Return the (x, y) coordinate for the center point of the cell that contains the specified text.  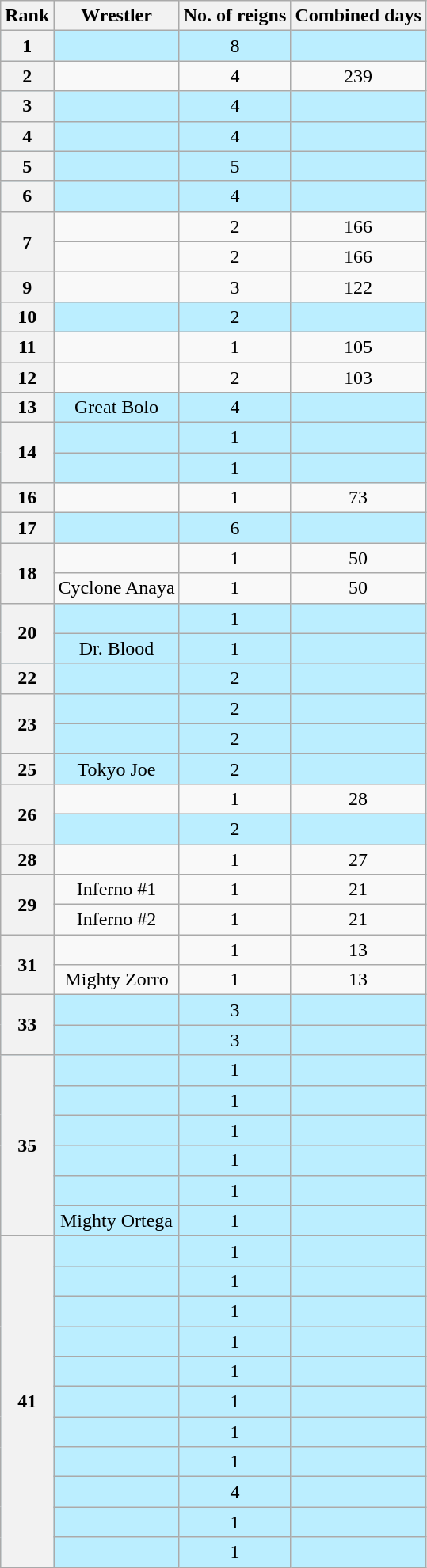
9 (27, 287)
Inferno #2 (116, 920)
Tokyo Joe (116, 769)
25 (27, 769)
29 (27, 905)
Combined days (358, 16)
73 (358, 498)
Dr. Blood (116, 648)
Wrestler (116, 16)
33 (27, 1025)
22 (27, 678)
20 (27, 633)
Great Bolo (116, 408)
35 (27, 1145)
No. of reigns (234, 16)
Inferno #1 (116, 890)
23 (27, 723)
17 (27, 528)
10 (27, 317)
41 (27, 1401)
11 (27, 347)
239 (358, 76)
26 (27, 814)
122 (358, 287)
103 (358, 378)
31 (27, 965)
105 (358, 347)
14 (27, 453)
Cyclone Anaya (116, 588)
Mighty Zorro (116, 980)
27 (358, 859)
7 (27, 241)
8 (234, 46)
16 (27, 498)
Mighty Ortega (116, 1221)
18 (27, 573)
12 (27, 378)
Rank (27, 16)
